Capture the cell that displays the provided text and extract its [x, y] central coordinate. 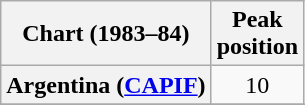
Argentina (CAPIF) [106, 85]
Peakposition [257, 34]
10 [257, 85]
Chart (1983–84) [106, 34]
